Provide the (X, Y) coordinate of the cell's center where the given text is located.  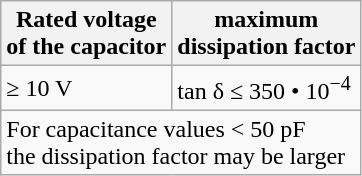
For capacitance values < 50 pFthe dissipation factor may be larger (181, 142)
≥ 10 V (86, 88)
tan δ ≤ 350 • 10−4 (266, 88)
Rated voltageof the capacitor (86, 34)
maximumdissipation factor (266, 34)
